Extract the (X, Y) coordinate from the center of the cell holding the provided text.  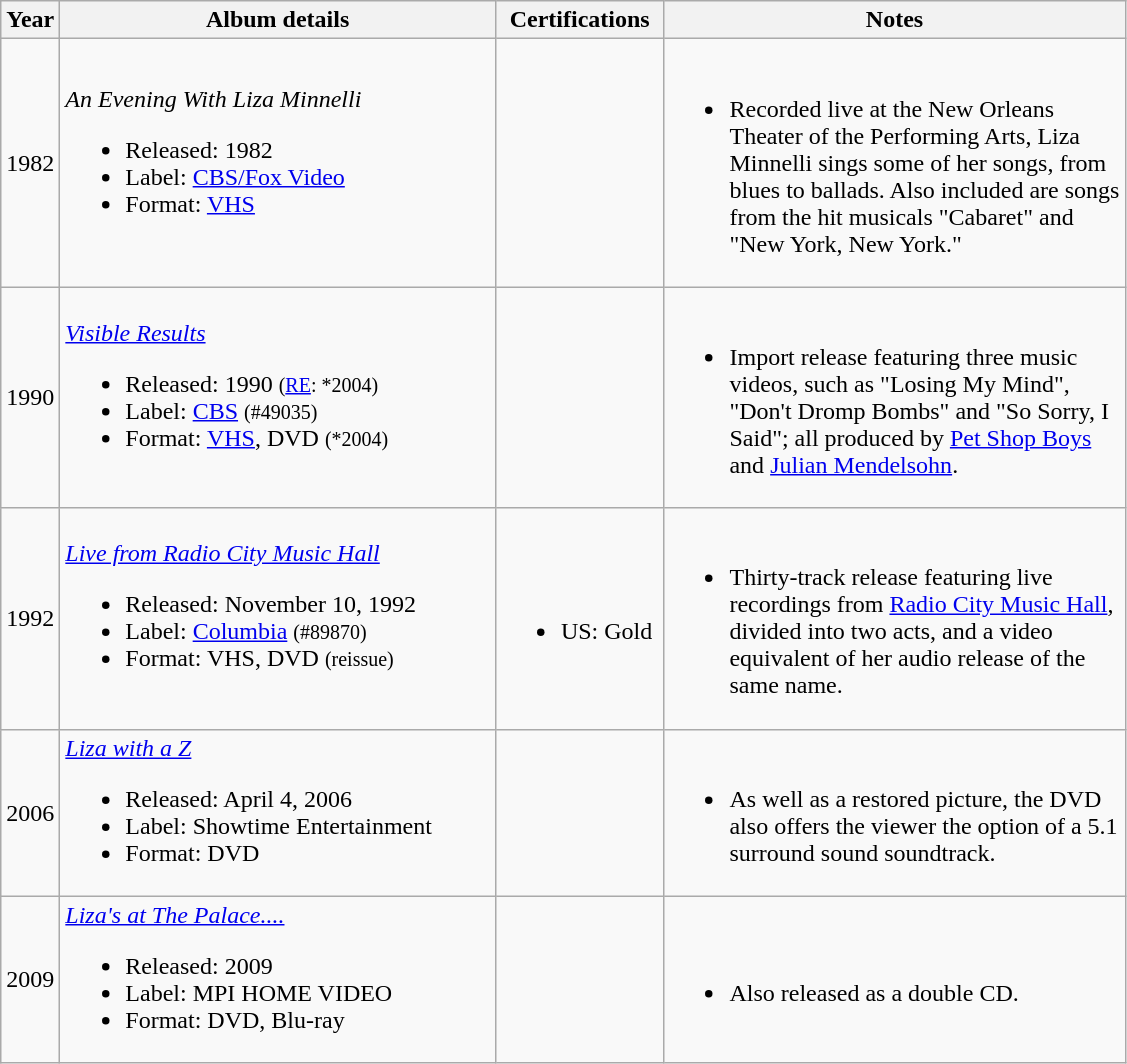
Year (30, 20)
Album details (278, 20)
1992 (30, 618)
Visible ResultsReleased: 1990 (RE: *2004)Label: CBS (#49035)Format: VHS, DVD (*2004) (278, 398)
An Evening With Liza MinnelliReleased: 1982Label: CBS/Fox VideoFormat: VHS (278, 163)
Notes (894, 20)
2009 (30, 980)
2006 (30, 812)
US: Gold (580, 618)
As well as a restored picture, the DVD also offers the viewer the option of a 5.1 surround sound soundtrack. (894, 812)
Liza's at The Palace....Released: 2009Label: MPI HOME VIDEOFormat: DVD, Blu-ray (278, 980)
1982 (30, 163)
Liza with a ZReleased: April 4, 2006Label: Showtime EntertainmentFormat: DVD (278, 812)
Also released as a double CD. (894, 980)
1990 (30, 398)
Live from Radio City Music HallReleased: November 10, 1992Label: Columbia (#89870)Format: VHS, DVD (reissue) (278, 618)
Certifications (580, 20)
